Determine the (X, Y) coordinate at the center of the cell enclosing the given text.  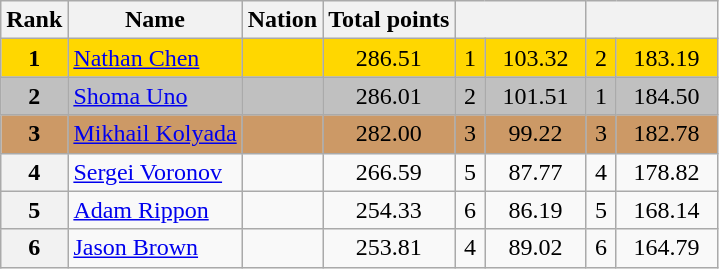
Adam Rippon (155, 210)
Rank (34, 20)
254.33 (389, 210)
86.19 (536, 210)
168.14 (666, 210)
184.50 (666, 96)
Nation (282, 20)
Sergei Voronov (155, 172)
266.59 (389, 172)
87.77 (536, 172)
101.51 (536, 96)
Shoma Uno (155, 96)
178.82 (666, 172)
89.02 (536, 248)
164.79 (666, 248)
Jason Brown (155, 248)
183.19 (666, 58)
182.78 (666, 134)
Nathan Chen (155, 58)
103.32 (536, 58)
99.22 (536, 134)
Name (155, 20)
253.81 (389, 248)
286.51 (389, 58)
Total points (389, 20)
286.01 (389, 96)
282.00 (389, 134)
Mikhail Kolyada (155, 134)
